Extract the [X, Y] coordinate from the center of the cell holding the provided text.  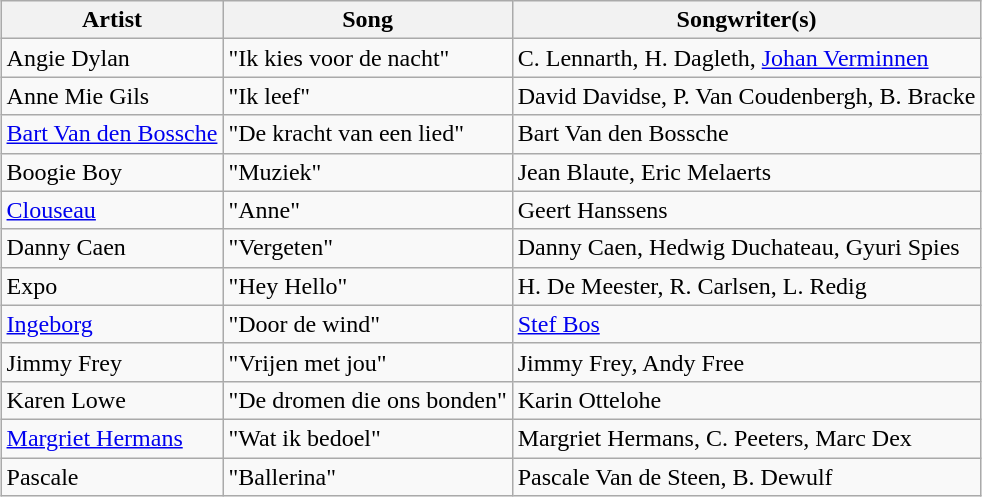
Clouseau [112, 210]
"Muziek" [368, 172]
Karen Lowe [112, 400]
Stef Bos [746, 324]
"Ballerina" [368, 477]
Margriet Hermans, C. Peeters, Marc Dex [746, 438]
"De kracht van een lied" [368, 134]
"Anne" [368, 210]
Angie Dylan [112, 58]
Pascale [112, 477]
Pascale Van de Steen, B. Dewulf [746, 477]
"Ik kies voor de nacht" [368, 58]
Jean Blaute, Eric Melaerts [746, 172]
Anne Mie Gils [112, 96]
H. De Meester, R. Carlsen, L. Redig [746, 286]
Boogie Boy [112, 172]
David Davidse, P. Van Coudenbergh, B. Bracke [746, 96]
"De dromen die ons bonden" [368, 400]
Jimmy Frey [112, 362]
Danny Caen [112, 248]
Karin Ottelohe [746, 400]
Artist [112, 20]
"Ik leef" [368, 96]
Margriet Hermans [112, 438]
C. Lennarth, H. Dagleth, Johan Verminnen [746, 58]
Danny Caen, Hedwig Duchateau, Gyuri Spies [746, 248]
"Wat ik bedoel" [368, 438]
Songwriter(s) [746, 20]
Expo [112, 286]
"Vergeten" [368, 248]
"Vrijen met jou" [368, 362]
Ingeborg [112, 324]
Song [368, 20]
Geert Hanssens [746, 210]
"Hey Hello" [368, 286]
Jimmy Frey, Andy Free [746, 362]
"Door de wind" [368, 324]
